Pinpoint the cell where the given text exists, returning its (x, y) midpoint coordinate. 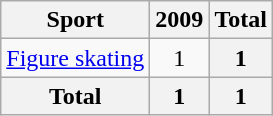
Figure skating (76, 58)
Sport (76, 20)
2009 (180, 20)
